Scan for the cell matching the given text and deliver its [x, y] coordinate at center. 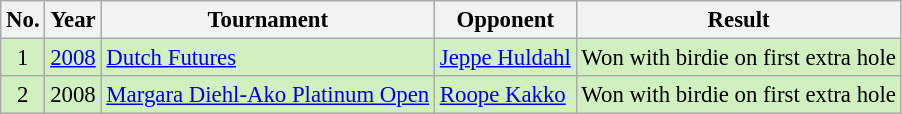
Year [73, 20]
Tournament [268, 20]
Opponent [506, 20]
Dutch Futures [268, 58]
Margara Diehl-Ako Platinum Open [268, 95]
No. [23, 20]
2 [23, 95]
Roope Kakko [506, 95]
Jeppe Huldahl [506, 58]
Result [738, 20]
1 [23, 58]
